Extract the [x, y] coordinate from the center of the cell holding the provided text.  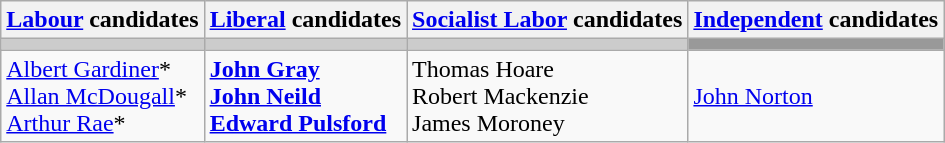
John GrayJohn NeildEdward Pulsford [305, 96]
Labour candidates [102, 20]
John Norton [816, 96]
Socialist Labor candidates [548, 20]
Liberal candidates [305, 20]
Independent candidates [816, 20]
Thomas HoareRobert MackenzieJames Moroney [548, 96]
Albert Gardiner*Allan McDougall*Arthur Rae* [102, 96]
